Search for the cell housing the specified text and yield its [x, y] center coordinate. 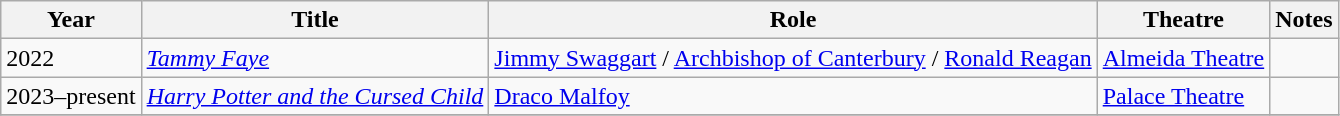
Almeida Theatre [1184, 58]
2023–present [71, 96]
Theatre [1184, 20]
Role [793, 20]
Notes [1304, 20]
2022 [71, 58]
Tammy Faye [315, 58]
Jimmy Swaggart / Archbishop of Canterbury / Ronald Reagan [793, 58]
Palace Theatre [1184, 96]
Draco Malfoy [793, 96]
Title [315, 20]
Harry Potter and the Cursed Child [315, 96]
Year [71, 20]
